Provide the [x, y] coordinate of the cell's center where the given text is located.  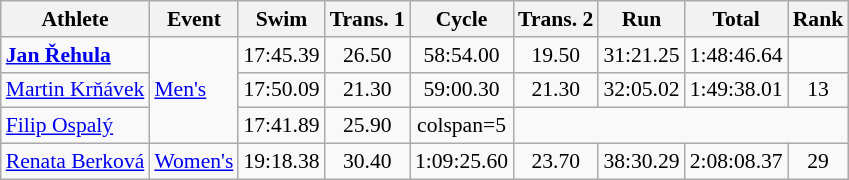
Trans. 1 [368, 19]
Rank [818, 19]
Women's [194, 162]
31:21.25 [641, 55]
13 [818, 90]
1:49:38.01 [736, 90]
Cycle [462, 19]
Athlete [76, 19]
Filip Ospalý [76, 126]
1:09:25.60 [462, 162]
1:48:46.64 [736, 55]
17:41.89 [281, 126]
19:18.38 [281, 162]
30.40 [368, 162]
Jan Řehula [76, 55]
17:45.39 [281, 55]
Trans. 2 [556, 19]
Total [736, 19]
25.90 [368, 126]
38:30.29 [641, 162]
26.50 [368, 55]
32:05.02 [641, 90]
17:50.09 [281, 90]
Martin Krňávek [76, 90]
23.70 [556, 162]
58:54.00 [462, 55]
colspan=5 [462, 126]
Event [194, 19]
59:00.30 [462, 90]
Swim [281, 19]
29 [818, 162]
Run [641, 19]
Men's [194, 90]
2:08:08.37 [736, 162]
Renata Berková [76, 162]
19.50 [556, 55]
